Find where the given text appears and provide that cell's center as (x, y) coordinate. 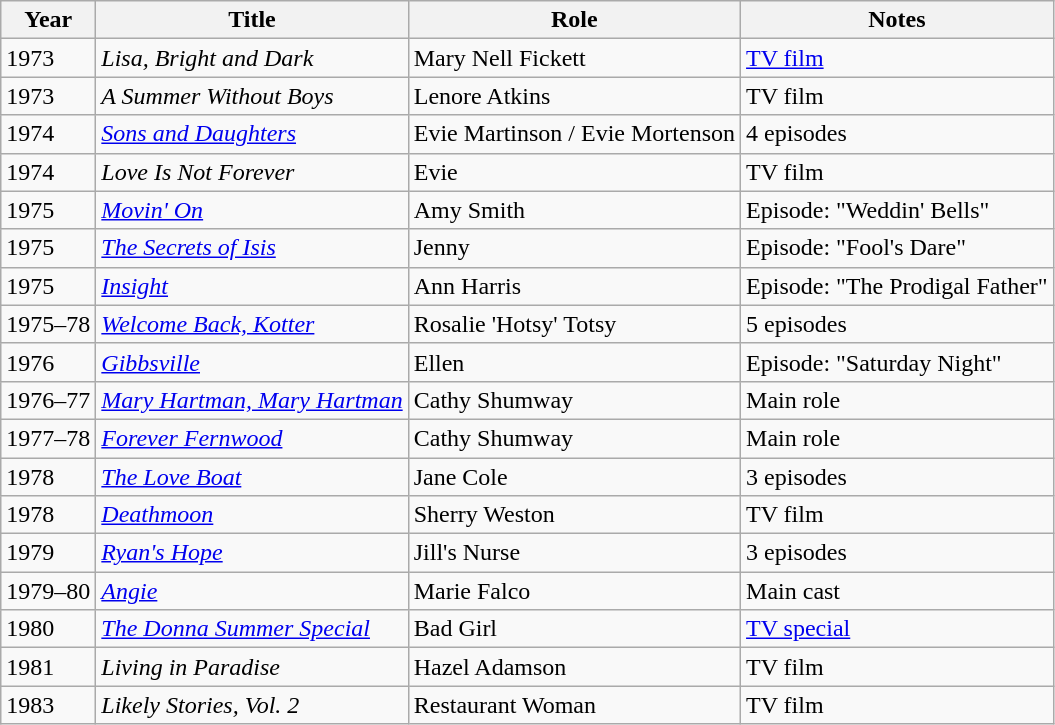
1977–78 (48, 438)
Movin' On (252, 210)
1983 (48, 705)
1976 (48, 362)
Ellen (574, 362)
Year (48, 20)
Lisa, Bright and Dark (252, 58)
Marie Falco (574, 591)
Episode: "The Prodigal Father" (898, 286)
Deathmoon (252, 515)
Restaurant Woman (574, 705)
Welcome Back, Kotter (252, 324)
Likely Stories, Vol. 2 (252, 705)
Gibbsville (252, 362)
Title (252, 20)
Bad Girl (574, 629)
1979 (48, 553)
Mary Nell Fickett (574, 58)
Jill's Nurse (574, 553)
Lenore Atkins (574, 96)
TV special (898, 629)
The Secrets of Isis (252, 248)
A Summer Without Boys (252, 96)
Living in Paradise (252, 667)
Role (574, 20)
Forever Fernwood (252, 438)
Jane Cole (574, 477)
1979–80 (48, 591)
Episode: "Weddin' Bells" (898, 210)
Evie Martinson / Evie Mortenson (574, 134)
Ryan's Hope (252, 553)
Love Is Not Forever (252, 172)
Sons and Daughters (252, 134)
The Love Boat (252, 477)
1981 (48, 667)
Angie (252, 591)
Episode: "Saturday Night" (898, 362)
Main cast (898, 591)
Amy Smith (574, 210)
Episode: "Fool's Dare" (898, 248)
4 episodes (898, 134)
1975–78 (48, 324)
Insight (252, 286)
Mary Hartman, Mary Hartman (252, 400)
Notes (898, 20)
Evie (574, 172)
Jenny (574, 248)
1976–77 (48, 400)
Hazel Adamson (574, 667)
The Donna Summer Special (252, 629)
Sherry Weston (574, 515)
Rosalie 'Hotsy' Totsy (574, 324)
5 episodes (898, 324)
1980 (48, 629)
Ann Harris (574, 286)
